Detect which cell encompasses the target text, then output its [X, Y] center coordinate. 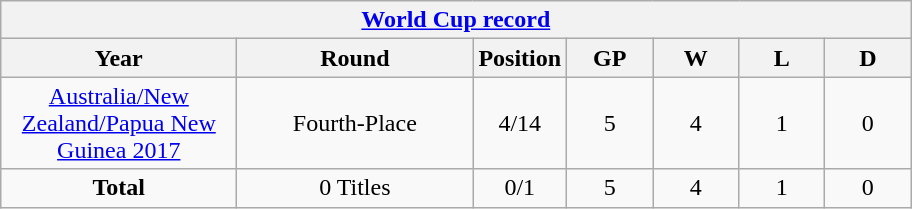
0/1 [520, 188]
World Cup record [456, 20]
Year [119, 58]
Round [355, 58]
Position [520, 58]
Fourth-Place [355, 123]
Australia/New Zealand/Papua New Guinea 2017 [119, 123]
Total [119, 188]
W [696, 58]
GP [610, 58]
0 Titles [355, 188]
L [782, 58]
D [868, 58]
4/14 [520, 123]
